Search for the cell housing the specified text and yield its (x, y) center coordinate. 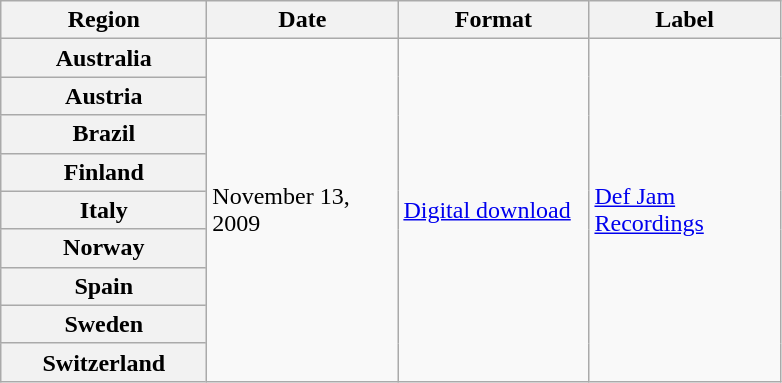
November 13, 2009 (302, 210)
Date (302, 20)
Digital download (494, 210)
Norway (104, 248)
Australia (104, 58)
Spain (104, 286)
Def Jam Recordings (684, 210)
Label (684, 20)
Finland (104, 172)
Austria (104, 96)
Sweden (104, 324)
Region (104, 20)
Format (494, 20)
Brazil (104, 134)
Italy (104, 210)
Switzerland (104, 362)
